Output the [x, y] coordinate of the center of the cell containing the given text.  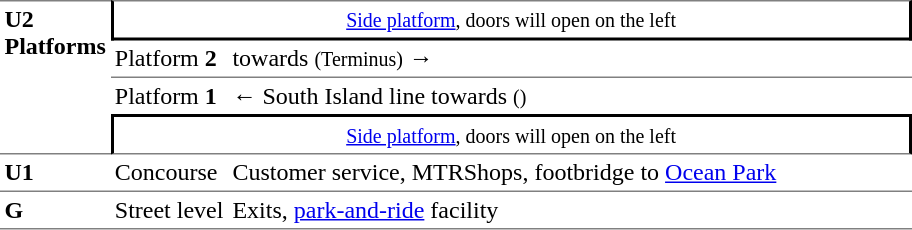
G [55, 211]
Platform 2 [169, 58]
towards (Terminus) → [570, 58]
← South Island line towards () [570, 95]
Platform 1 [169, 95]
Customer service, MTRShops, footbridge to Ocean Park [570, 173]
U2Platforms [55, 77]
Street level [169, 211]
Concourse [169, 173]
Exits, park-and-ride facility [570, 211]
U1 [55, 173]
